Identify which cell holds the provided text, then report its [x, y] central coordinate. 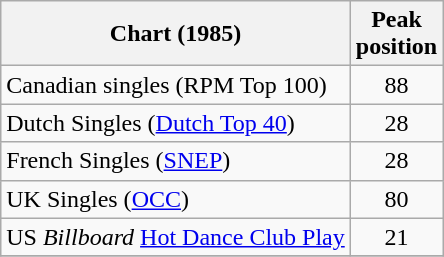
Canadian singles (RPM Top 100) [176, 85]
80 [396, 199]
French Singles (SNEP) [176, 161]
US Billboard Hot Dance Club Play [176, 237]
Peakposition [396, 34]
Dutch Singles (Dutch Top 40) [176, 123]
UK Singles (OCC) [176, 199]
Chart (1985) [176, 34]
21 [396, 237]
88 [396, 85]
